Return (X, Y) of the center of cell containing provided text 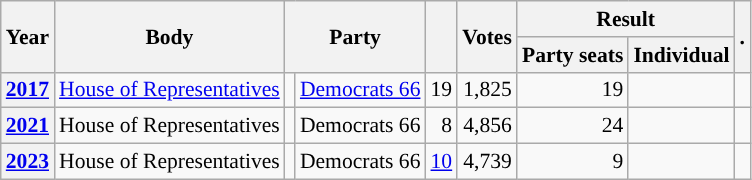
1,825 (487, 90)
4,739 (487, 162)
Individual (681, 55)
2023 (28, 162)
Year (28, 36)
. (742, 36)
4,856 (487, 126)
24 (572, 126)
Result (626, 19)
10 (442, 162)
Party (356, 36)
Party seats (572, 55)
Body (170, 36)
8 (442, 126)
2017 (28, 90)
Votes (487, 36)
9 (572, 162)
2021 (28, 126)
